Output the (X, Y) coordinate of the center of the cell containing the given text.  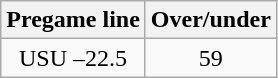
59 (210, 58)
USU –22.5 (74, 58)
Over/under (210, 20)
Pregame line (74, 20)
